Return [X, Y] of the center of cell containing provided text 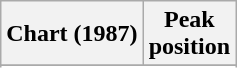
Chart (1987) [72, 34]
Peakposition [189, 34]
